Extract the (x, y) coordinate from the center of the cell holding the provided text.  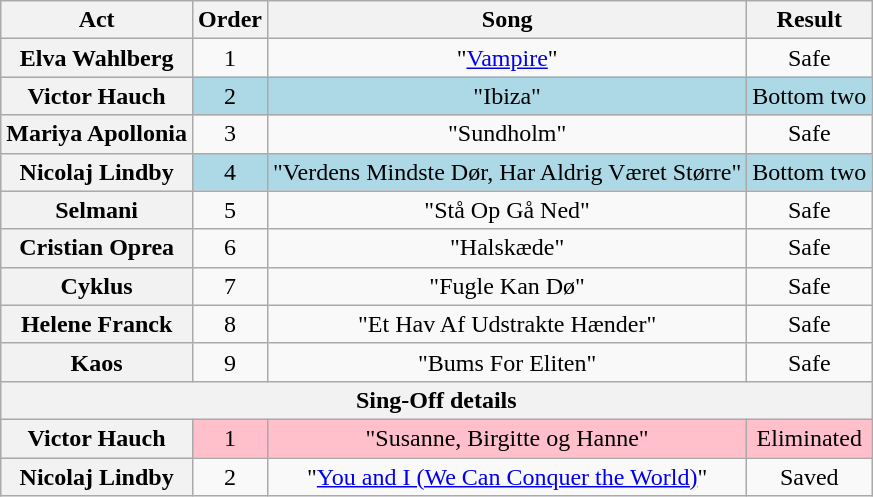
Saved (810, 477)
"Stå Op Gå Ned" (508, 210)
"Sundholm" (508, 134)
Eliminated (810, 438)
Result (810, 20)
3 (230, 134)
"Halskæde" (508, 248)
Helene Franck (97, 324)
Act (97, 20)
Cristian Oprea (97, 248)
8 (230, 324)
Song (508, 20)
"Fugle Kan Dø" (508, 286)
Cyklus (97, 286)
Elva Wahlberg (97, 58)
6 (230, 248)
5 (230, 210)
Order (230, 20)
"Ibiza" (508, 96)
9 (230, 362)
7 (230, 286)
Kaos (97, 362)
"You and I (We Can Conquer the World)" (508, 477)
"Vampire" (508, 58)
Mariya Apollonia (97, 134)
Sing-Off details (436, 400)
"Bums For Eliten" (508, 362)
Selmani (97, 210)
"Susanne, Birgitte og Hanne" (508, 438)
"Verdens Mindste Dør, Har Aldrig Været Større" (508, 172)
"Et Hav Af Udstrakte Hænder" (508, 324)
4 (230, 172)
